Determine the [X, Y] coordinate at the center of the cell enclosing the given text.  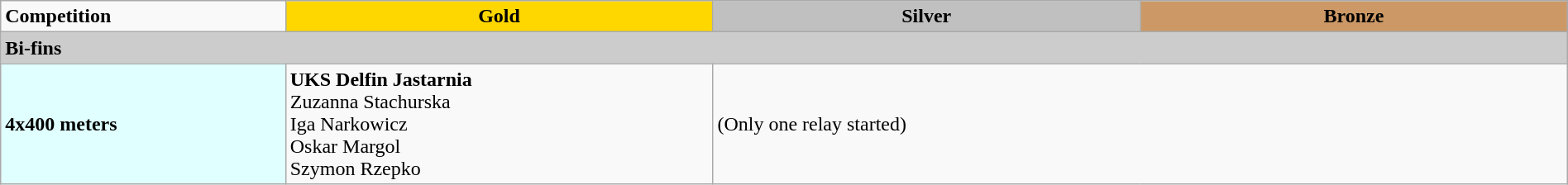
Bronze [1355, 17]
UKS Delfin JastarniaZuzanna StachurskaIga NarkowiczOskar MargolSzymon Rzepko [500, 124]
4x400 meters [143, 124]
Gold [500, 17]
Competition [143, 17]
Bi-fins [784, 48]
(Only one relay started) [1140, 124]
Silver [926, 17]
